Extract the [X, Y] coordinate from the center of the cell holding the provided text.  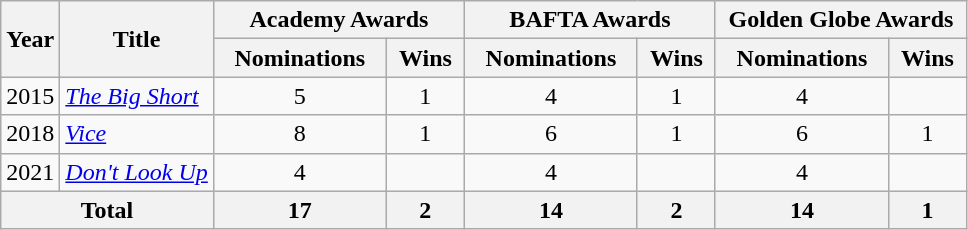
17 [300, 210]
Don't Look Up [137, 172]
Golden Globe Awards [840, 20]
Title [137, 39]
2015 [30, 96]
2018 [30, 134]
Total [108, 210]
Year [30, 39]
5 [300, 96]
8 [300, 134]
2021 [30, 172]
The Big Short [137, 96]
Academy Awards [338, 20]
BAFTA Awards [590, 20]
Vice [137, 134]
